Locate the cell with the specified text and output its (x, y) center coordinate. 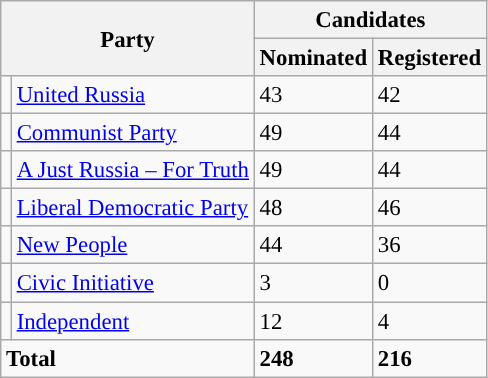
Communist Party (132, 133)
New People (132, 245)
A Just Russia – For Truth (132, 170)
Total (128, 358)
Civic Initiative (132, 283)
12 (313, 321)
Candidates (370, 20)
248 (313, 358)
Party (128, 38)
Independent (132, 321)
0 (429, 283)
Nominated (313, 58)
Registered (429, 58)
3 (313, 283)
36 (429, 245)
Liberal Democratic Party (132, 208)
43 (313, 95)
42 (429, 95)
216 (429, 358)
United Russia (132, 95)
48 (313, 208)
4 (429, 321)
46 (429, 208)
